Find where the given text appears and provide that cell's center as [x, y] coordinate. 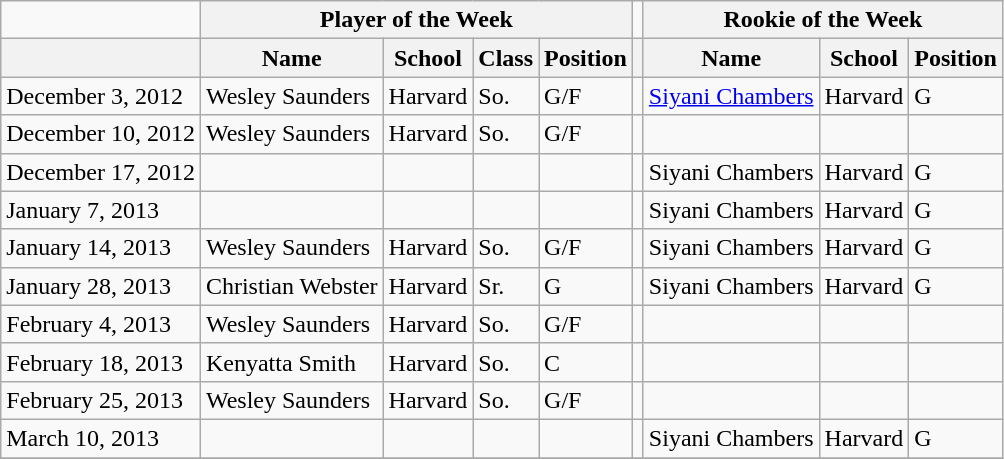
Kenyatta Smith [292, 362]
Christian Webster [292, 286]
C [586, 362]
Player of the Week [416, 20]
Class [506, 58]
December 17, 2012 [101, 172]
December 10, 2012 [101, 134]
Sr. [506, 286]
December 3, 2012 [101, 96]
January 14, 2013 [101, 248]
February 25, 2013 [101, 400]
January 7, 2013 [101, 210]
February 4, 2013 [101, 324]
Rookie of the Week [822, 20]
March 10, 2013 [101, 438]
January 28, 2013 [101, 286]
February 18, 2013 [101, 362]
